Pinpoint the cell where the given text exists, returning its (X, Y) midpoint coordinate. 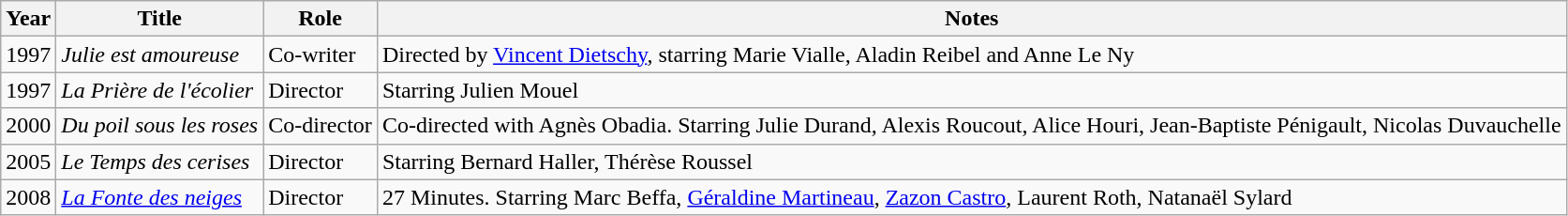
27 Minutes. Starring Marc Beffa, Géraldine Martineau, Zazon Castro, Laurent Roth, Natanaël Sylard (971, 197)
La Fonte des neiges (159, 197)
Directed by Vincent Dietschy, starring Marie Vialle, Aladin Reibel and Anne Le Ny (971, 54)
Title (159, 19)
Starring Bernard Haller, Thérèse Roussel (971, 162)
Co-directed with Agnès Obadia. Starring Julie Durand, Alexis Roucout, Alice Houri, Jean-Baptiste Pénigault, Nicolas Duvauchelle (971, 126)
2008 (28, 197)
2005 (28, 162)
La Prière de l'écolier (159, 90)
Starring Julien Mouel (971, 90)
Role (321, 19)
Co-writer (321, 54)
Year (28, 19)
Du poil sous les roses (159, 126)
2000 (28, 126)
Le Temps des cerises (159, 162)
Co-director (321, 126)
Notes (971, 19)
Julie est amoureuse (159, 54)
